Scan for the cell matching the given text and deliver its (X, Y) coordinate at center. 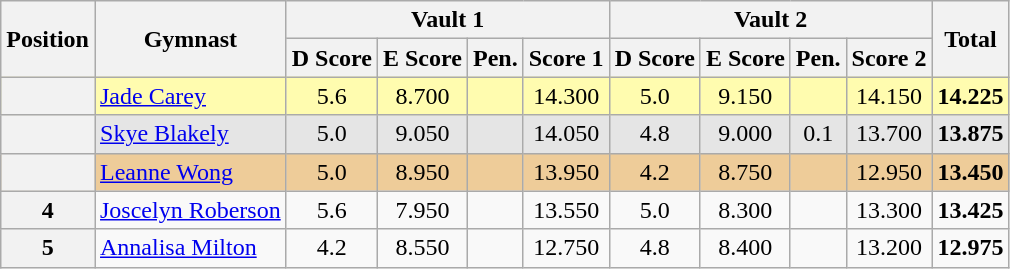
Total (970, 39)
Vault 1 (448, 20)
Jade Carey (190, 96)
13.950 (566, 172)
8.300 (745, 210)
Score 1 (566, 58)
12.975 (970, 248)
Vault 2 (770, 20)
9.150 (745, 96)
Annalisa Milton (190, 248)
9.050 (422, 134)
Gymnast (190, 39)
Skye Blakely (190, 134)
5 (48, 248)
7.950 (422, 210)
12.950 (889, 172)
8.950 (422, 172)
13.450 (970, 172)
13.425 (970, 210)
13.200 (889, 248)
14.150 (889, 96)
14.225 (970, 96)
8.700 (422, 96)
4 (48, 210)
Position (48, 39)
13.700 (889, 134)
14.300 (566, 96)
9.000 (745, 134)
8.400 (745, 248)
13.875 (970, 134)
12.750 (566, 248)
0.1 (818, 134)
8.550 (422, 248)
Leanne Wong (190, 172)
14.050 (566, 134)
13.300 (889, 210)
8.750 (745, 172)
Score 2 (889, 58)
13.550 (566, 210)
Joscelyn Roberson (190, 210)
